Extract the [x, y] coordinate from the center of the cell holding the provided text.  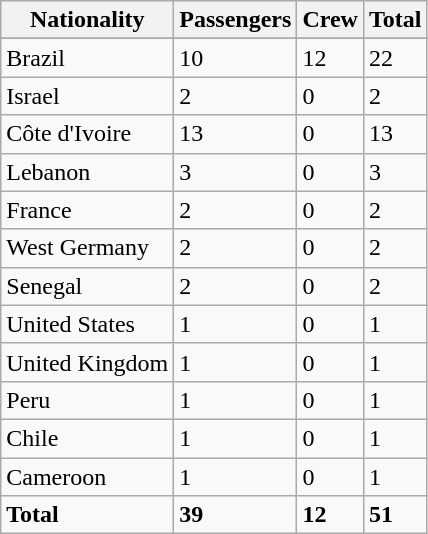
United States [88, 324]
Israel [88, 96]
Senegal [88, 286]
Crew [330, 20]
Peru [88, 400]
Côte d'Ivoire [88, 134]
United Kingdom [88, 362]
22 [395, 58]
France [88, 210]
10 [236, 58]
Cameroon [88, 477]
Lebanon [88, 172]
Passengers [236, 20]
39 [236, 515]
Brazil [88, 58]
51 [395, 515]
Chile [88, 438]
Nationality [88, 20]
West Germany [88, 248]
